Detect which cell encompasses the target text, then output its (x, y) center coordinate. 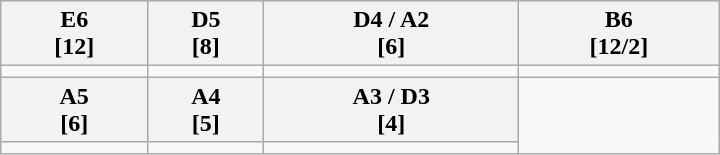
A4[5] (206, 110)
D4 / A2[6] (391, 34)
E6[12] (74, 34)
D5[8] (206, 34)
A3 / D3[4] (391, 110)
A5[6] (74, 110)
B6[12/2] (618, 34)
